Pinpoint the cell where the given text exists, returning its [x, y] midpoint coordinate. 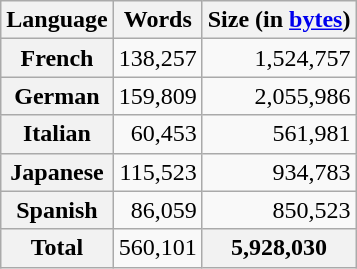
Words [158, 20]
Spanish [57, 210]
Italian [57, 134]
Japanese [57, 172]
850,523 [279, 210]
561,981 [279, 134]
159,809 [158, 96]
Total [57, 248]
Size (in bytes) [279, 20]
2,055,986 [279, 96]
86,059 [158, 210]
Language [57, 20]
60,453 [158, 134]
560,101 [158, 248]
German [57, 96]
French [57, 58]
115,523 [158, 172]
934,783 [279, 172]
5,928,030 [279, 248]
1,524,757 [279, 58]
138,257 [158, 58]
